Search for the cell housing the specified text and yield its [X, Y] center coordinate. 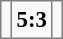
5:3 [32, 20]
